Detect which cell encompasses the target text, then output its (X, Y) center coordinate. 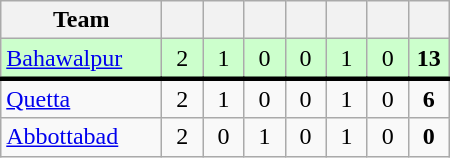
Quetta (82, 98)
13 (428, 59)
Team (82, 20)
6 (428, 98)
Bahawalpur (82, 59)
Abbottabad (82, 137)
